Locate the cell with the specified text and output its (x, y) center coordinate. 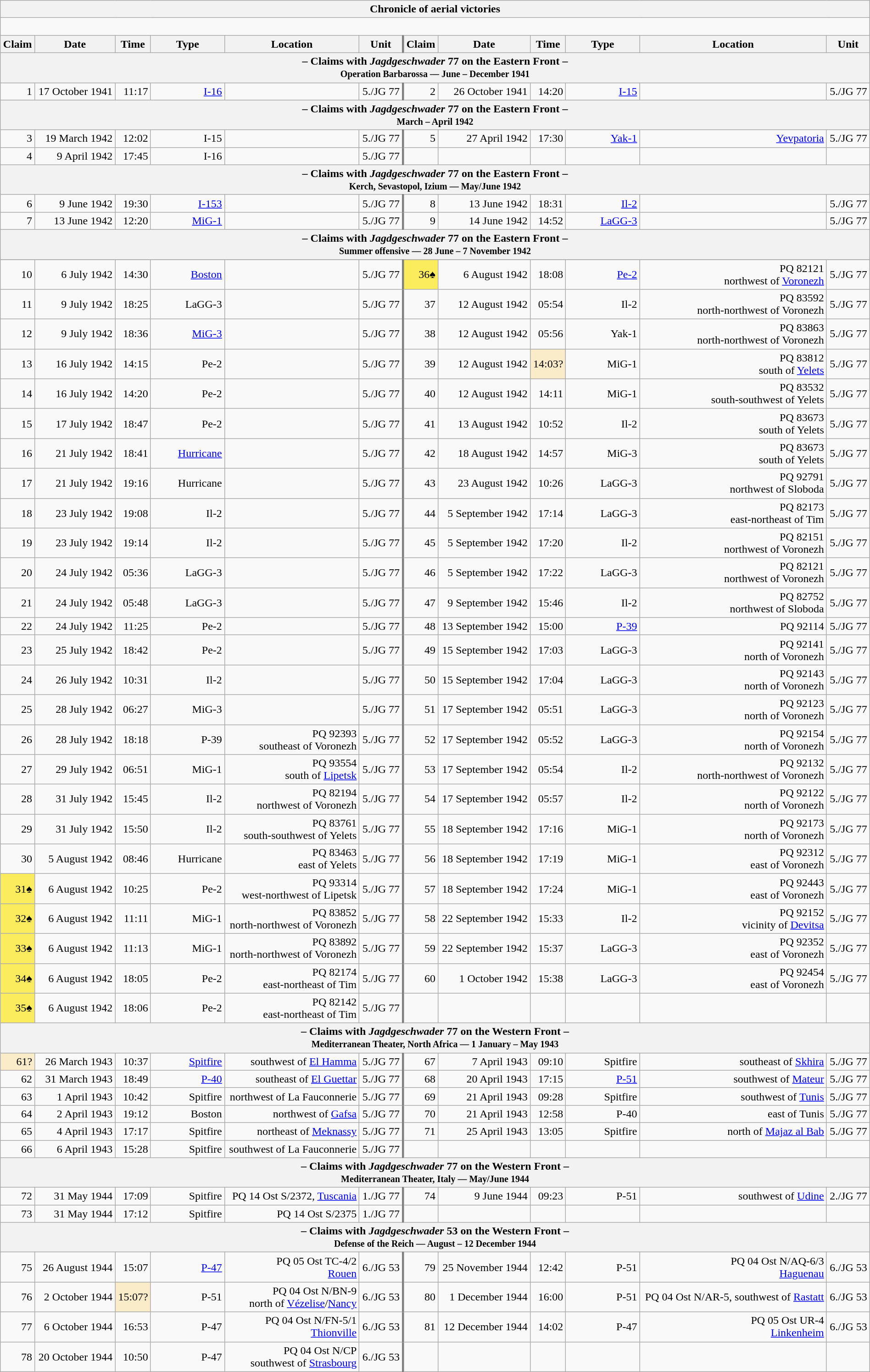
11:11 (133, 918)
18:47 (133, 424)
– Claims with Jagdgeschwader 77 on the Eastern Front –March – April 1942 (435, 115)
15:33 (548, 918)
14:52 (548, 221)
06:51 (133, 770)
17:30 (548, 139)
05:48 (133, 603)
14 (17, 394)
62 (17, 1079)
– Claims with Jagdgeschwader 77 on the Western Front –Mediterranean Theater, North Africa — 1 January – May 1943 (435, 1038)
17 (17, 483)
41 (420, 424)
30 (17, 859)
– Claims with Jagdgeschwader 77 on the Eastern Front –Kerch, Sevastopol, Izium — May/June 1942 (435, 180)
10:42 (133, 1096)
14:57 (548, 453)
64 (17, 1114)
11:13 (133, 949)
18 (17, 513)
southwest of La Fauconnerie (292, 1149)
15:50 (133, 829)
PQ 92443 east of Voronezh (733, 889)
northwest of La Fauconnerie (292, 1096)
17:19 (548, 859)
23 (17, 650)
17:45 (133, 156)
26 October 1941 (485, 91)
PQ 93314 west-northwest of Lipetsk (292, 889)
14:15 (133, 364)
north of Majaz al Bab (733, 1131)
58 (420, 918)
50 (420, 680)
PQ 92393 southeast of Voronezh (292, 739)
PQ 92123 north of Voronezh (733, 709)
18:49 (133, 1079)
18:18 (133, 739)
6 (17, 203)
17:17 (133, 1131)
29 July 1942 (75, 770)
PQ 14 Ost S/2372, Tuscania (292, 1196)
14:30 (133, 274)
15:28 (133, 1149)
38 (420, 334)
14 June 1942 (485, 221)
14:11 (548, 394)
26 (17, 739)
19:16 (133, 483)
60 (420, 978)
43 (420, 483)
Chronicle of aerial victories (435, 9)
32♠ (17, 918)
11:25 (133, 626)
9 September 1942 (485, 603)
12 (17, 334)
PQ 92352 east of Voronezh (733, 949)
57 (420, 889)
7 April 1943 (485, 1061)
southwest of Mateur (733, 1079)
27 (17, 770)
53 (420, 770)
28 (17, 799)
17:12 (133, 1214)
PQ 83592 north-northwest of Voronezh (733, 305)
10 (17, 274)
18 August 1942 (485, 453)
18:08 (548, 274)
PQ 82151 northwest of Voronezh (733, 543)
PQ 83761 south-southwest of Yelets (292, 829)
06:27 (133, 709)
16 (17, 453)
10:50 (133, 1357)
16:00 (548, 1297)
PQ 04 Ost N/CPsouthwest of Strasbourg (292, 1357)
14:03? (548, 364)
6 July 1942 (75, 274)
25 (17, 709)
19:12 (133, 1114)
29 (17, 829)
69 (420, 1096)
PQ 92454 east of Voronezh (733, 978)
4 (17, 156)
PQ 04 Ost N/AQ-6/3Haguenau (733, 1267)
PQ 92791 northwest of Sloboda (733, 483)
PQ 92312 east of Voronezh (733, 859)
3 (17, 139)
19 March 1942 (75, 139)
8 (420, 203)
13:05 (548, 1131)
6 April 1943 (75, 1149)
PQ 04 Ost N/BN-9north of Vézelise/Nancy (292, 1297)
54 (420, 799)
37 (420, 305)
26 March 1943 (75, 1061)
5 August 1942 (75, 859)
17:22 (548, 572)
09:10 (548, 1061)
I-153 (187, 203)
PQ 83863 north-northwest of Voronezh (733, 334)
78 (17, 1357)
49 (420, 650)
13 August 1942 (485, 424)
68 (420, 1079)
9 (420, 221)
17:15 (548, 1079)
– Claims with Jagdgeschwader 77 on the Eastern Front –Summer offensive — 28 June – 7 November 1942 (435, 244)
PQ 92143 north of Voronezh (733, 680)
PQ 83852 north-northwest of Voronezh (292, 918)
33♠ (17, 949)
31 March 1943 (75, 1079)
11 (17, 305)
17 July 1942 (75, 424)
PQ 82173 east-northeast of Tim (733, 513)
– Claims with Jagdgeschwader 77 on the Western Front –Mediterranean Theater, Italy — May/June 1944 (435, 1172)
17:24 (548, 889)
PQ 83532 south-southwest of Yelets (733, 394)
PQ 05 Ost UR-4Linkenheim (733, 1327)
PQ 82752 northwest of Sloboda (733, 603)
1 October 1942 (485, 978)
4 April 1943 (75, 1131)
67 (420, 1061)
PQ 83892 north-northwest of Voronezh (292, 949)
66 (17, 1149)
12:42 (548, 1267)
17:14 (548, 513)
47 (420, 603)
25 July 1942 (75, 650)
– Claims with Jagdgeschwader 53 on the Western Front –Defense of the Reich — August – 12 December 1944 (435, 1238)
southeast of Skhira (733, 1061)
19:14 (133, 543)
7 (17, 221)
PQ 82142 east-northeast of Tim (292, 1008)
17:09 (133, 1196)
76 (17, 1297)
PQ 92114 (733, 626)
12:02 (133, 139)
1 (17, 91)
northwest of Gafsa (292, 1114)
10:37 (133, 1061)
42 (420, 453)
PQ 82194 northwest of Voronezh (292, 799)
19:30 (133, 203)
26 July 1942 (75, 680)
17:20 (548, 543)
PQ 04 Ost N/AR-5, southwest of Rastatt (733, 1297)
26 August 1944 (75, 1267)
56 (420, 859)
24 (17, 680)
46 (420, 572)
15:45 (133, 799)
15 (17, 424)
12:58 (548, 1114)
2./JG 77 (848, 1196)
51 (420, 709)
9 April 1942 (75, 156)
45 (420, 543)
35♠ (17, 1008)
22 (17, 626)
Yevpatoria (733, 139)
80 (420, 1297)
PQ 92132 north-northwest of Voronezh (733, 770)
81 (420, 1327)
5 (420, 139)
southeast of El Guettar (292, 1079)
14:02 (548, 1327)
15:37 (548, 949)
11:17 (133, 91)
20 October 1944 (75, 1357)
PQ 82174 east-northeast of Tim (292, 978)
59 (420, 949)
17:04 (548, 680)
05:52 (548, 739)
10:52 (548, 424)
18:41 (133, 453)
40 (420, 394)
PQ 83812 south of Yelets (733, 364)
PQ 05 Ost TC-4/2Rouen (292, 1267)
1 April 1943 (75, 1096)
79 (420, 1267)
southwest of Udine (733, 1196)
PQ 92152vicinity of Devitsa (733, 918)
10:31 (133, 680)
74 (420, 1196)
6 October 1944 (75, 1327)
13 (17, 364)
10:26 (548, 483)
– Claims with Jagdgeschwader 77 on the Eastern Front –Operation Barbarossa — June – December 1941 (435, 68)
70 (420, 1114)
PQ 92141 north of Voronezh (733, 650)
PQ 14 Ost S/2375 (292, 1214)
9 June 1942 (75, 203)
18:36 (133, 334)
12 December 1944 (485, 1327)
15:38 (548, 978)
08:46 (133, 859)
48 (420, 626)
77 (17, 1327)
25 April 1943 (485, 1131)
21 (17, 603)
36♠ (420, 274)
18:42 (133, 650)
05:51 (548, 709)
northeast of Meknassy (292, 1131)
65 (17, 1131)
05:57 (548, 799)
05:56 (548, 334)
15:46 (548, 603)
73 (17, 1214)
44 (420, 513)
PQ 93554 south of Lipetsk (292, 770)
61? (17, 1061)
1 December 1944 (485, 1297)
15:00 (548, 626)
PQ 92122 north of Voronezh (733, 799)
09:28 (548, 1096)
PQ 83463 east of Yelets (292, 859)
71 (420, 1131)
16:53 (133, 1327)
05:36 (133, 572)
2 (420, 91)
southwest of El Hamma (292, 1061)
15:07? (133, 1297)
2 October 1944 (75, 1297)
17:16 (548, 829)
39 (420, 364)
63 (17, 1096)
20 April 1943 (485, 1079)
east of Tunis (733, 1114)
PQ 92154 north of Voronezh (733, 739)
09:23 (548, 1196)
PQ 04 Ost N/FN-5/1Thionville (292, 1327)
34♠ (17, 978)
25 November 1944 (485, 1267)
52 (420, 739)
27 April 1942 (485, 139)
PQ 92173 north of Voronezh (733, 829)
12:20 (133, 221)
75 (17, 1267)
23 August 1942 (485, 483)
13 September 1942 (485, 626)
18:31 (548, 203)
2 April 1943 (75, 1114)
17 October 1941 (75, 91)
southwest of Tunis (733, 1096)
15:07 (133, 1267)
9 June 1944 (485, 1196)
18:25 (133, 305)
20 (17, 572)
19:08 (133, 513)
19 (17, 543)
72 (17, 1196)
17:03 (548, 650)
18:05 (133, 978)
18:06 (133, 1008)
10:25 (133, 889)
55 (420, 829)
31♠ (17, 889)
